Capture the cell that displays the provided text and extract its [X, Y] central coordinate. 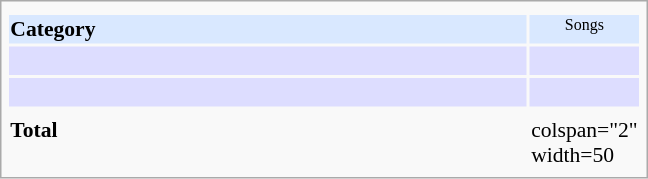
Total [268, 142]
Songs [585, 29]
colspan="2" width=50 [585, 142]
Category [268, 29]
